Scan for the cell matching the given text and deliver its (X, Y) coordinate at center. 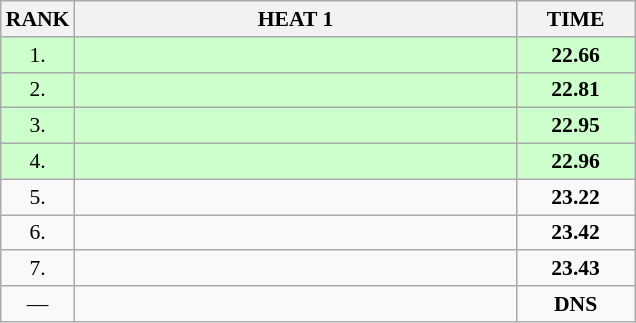
1. (38, 55)
4. (38, 162)
7. (38, 269)
22.66 (576, 55)
23.22 (576, 197)
HEAT 1 (295, 19)
3. (38, 126)
2. (38, 90)
DNS (576, 304)
22.96 (576, 162)
5. (38, 197)
23.42 (576, 233)
RANK (38, 19)
22.95 (576, 126)
— (38, 304)
6. (38, 233)
23.43 (576, 269)
TIME (576, 19)
22.81 (576, 90)
